Return the [X, Y] coordinate for the center point of the cell that contains the specified text.  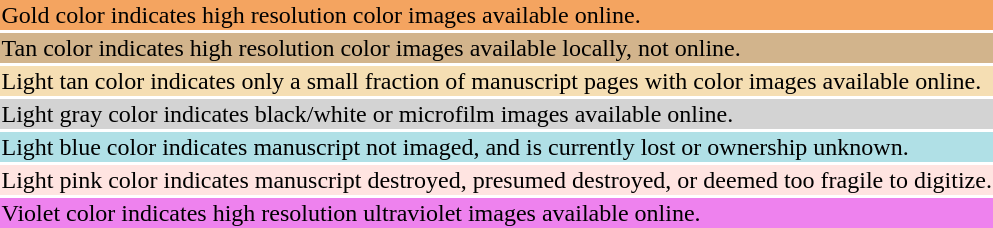
Light pink color indicates manuscript destroyed, presumed destroyed, or deemed too fragile to digitize. [496, 180]
Gold color indicates high resolution color images available online. [496, 15]
Light gray color indicates black/white or microfilm images available online. [496, 114]
Light blue color indicates manuscript not imaged, and is currently lost or ownership unknown. [496, 147]
Violet color indicates high resolution ultraviolet images available online. [496, 213]
Tan color indicates high resolution color images available locally, not online. [496, 48]
Light tan color indicates only a small fraction of manuscript pages with color images available online. [496, 81]
